For the text-containing cell, return its midpoint in [X, Y] coordinate format. 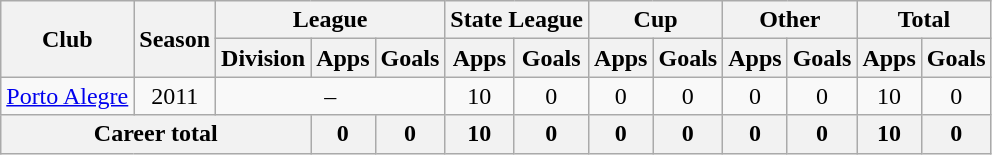
Career total [156, 134]
State League [517, 20]
Cup [656, 20]
– [330, 96]
Club [68, 39]
Porto Alegre [68, 96]
Season [175, 39]
Division [264, 58]
League [330, 20]
2011 [175, 96]
Total [924, 20]
Other [790, 20]
